Pinpoint the cell where the given text exists, returning its (x, y) midpoint coordinate. 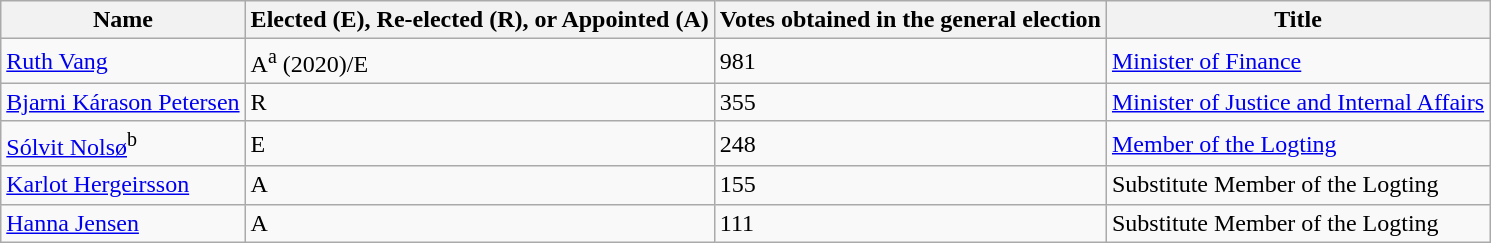
Sólvit Nolsøb (123, 144)
Bjarni Kárason Petersen (123, 102)
Votes obtained in the general election (910, 20)
Ruth Vang (123, 62)
R (480, 102)
Name (123, 20)
Elected (E), Re-elected (R), or Appointed (A) (480, 20)
Title (1298, 20)
355 (910, 102)
981 (910, 62)
155 (910, 185)
Karlot Hergeirsson (123, 185)
Minister of Finance (1298, 62)
Aa (2020)/E (480, 62)
Member of the Logting (1298, 144)
Minister of Justice and Internal Affairs (1298, 102)
E (480, 144)
248 (910, 144)
Hanna Jensen (123, 223)
111 (910, 223)
